Determine the (x, y) coordinate at the center of the cell enclosing the given text.  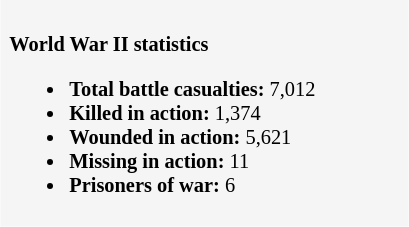
World War II statisticsTotal battle casualties: 7,012Killed in action: 1,374Wounded in action: 5,621Missing in action: 11Prisoners of war: 6 (204, 114)
